Pinpoint the cell where the given text exists, returning its (X, Y) midpoint coordinate. 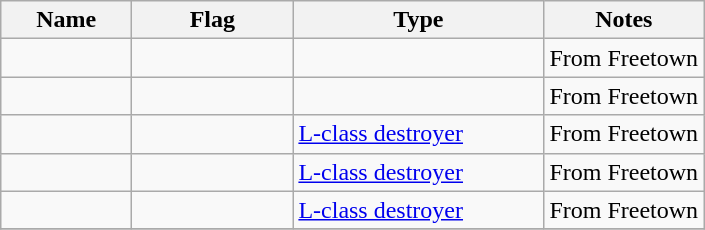
Flag (212, 20)
Type (418, 20)
Notes (624, 20)
Name (66, 20)
